Extract the (x, y) coordinate from the center of the cell holding the provided text.  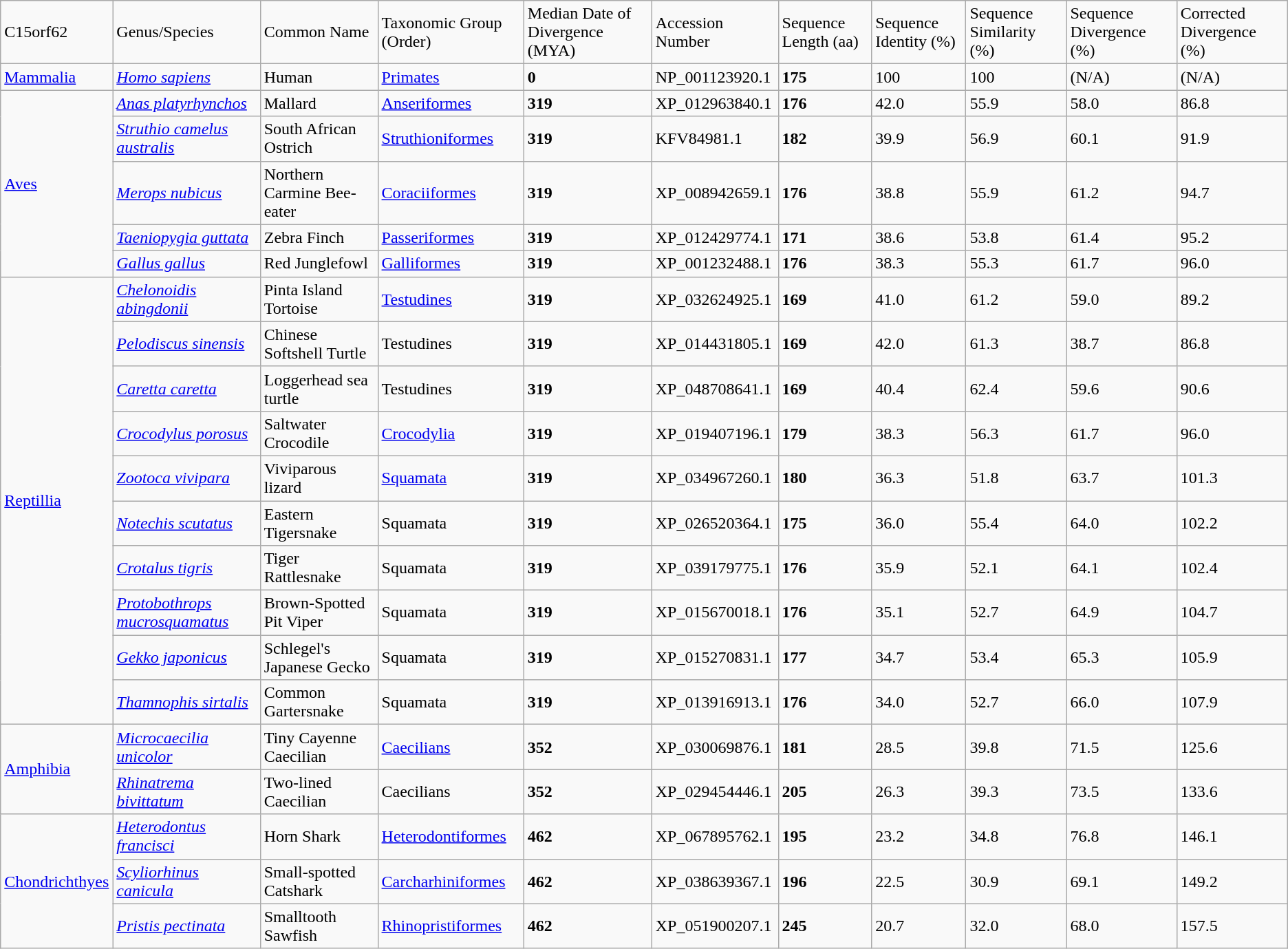
Crocodylia (451, 434)
Coraciiformes (451, 193)
58.0 (1121, 103)
Heterodontiformes (451, 837)
38.7 (1121, 344)
Zootoca vivipara (186, 478)
Pelodiscus sinensis (186, 344)
South African Ostrich (319, 139)
39.8 (1016, 747)
Common Gartersnake (319, 702)
XP_013916913.1 (715, 702)
Chelonoidis abingdonii (186, 299)
0 (588, 77)
Schlegel's Japanese Gecko (319, 658)
35.9 (919, 568)
XP_034967260.1 (715, 478)
XP_008942659.1 (715, 193)
Sequence Similarity (%) (1016, 32)
Eastern Tigersnake (319, 523)
61.3 (1016, 344)
Red Junglefowl (319, 264)
Struthio camelus australis (186, 139)
Chondrichthyes (56, 881)
XP_015270831.1 (715, 658)
Human (319, 77)
26.3 (919, 791)
KFV84981.1 (715, 139)
Microcaecilia unicolor (186, 747)
Tiny Cayenne Caecilian (319, 747)
C15orf62 (56, 32)
107.9 (1232, 702)
Zebra Finch (319, 237)
Aves (56, 183)
94.7 (1232, 193)
XP_015670018.1 (715, 612)
245 (825, 926)
XP_038639367.1 (715, 881)
Crotalus tigris (186, 568)
171 (825, 237)
28.5 (919, 747)
Crocodylus porosus (186, 434)
Viviparous lizard (319, 478)
101.3 (1232, 478)
XP_051900207.1 (715, 926)
Pristis pectinata (186, 926)
XP_029454446.1 (715, 791)
35.1 (919, 612)
90.6 (1232, 388)
53.4 (1016, 658)
73.5 (1121, 791)
23.2 (919, 837)
Chinese Softshell Turtle (319, 344)
Rhinatrema bivittatum (186, 791)
Corrected Divergence (%) (1232, 32)
102.4 (1232, 568)
22.5 (919, 881)
Notechis scutatus (186, 523)
34.7 (919, 658)
XP_019407196.1 (715, 434)
36.0 (919, 523)
XP_012963840.1 (715, 103)
205 (825, 791)
NP_001123920.1 (715, 77)
62.4 (1016, 388)
XP_039179775.1 (715, 568)
Brown-Spotted Pit Viper (319, 612)
76.8 (1121, 837)
71.5 (1121, 747)
40.4 (919, 388)
Taeniopygia guttata (186, 237)
Struthioniformes (451, 139)
195 (825, 837)
69.1 (1121, 881)
XP_048708641.1 (715, 388)
38.6 (919, 237)
64.0 (1121, 523)
102.2 (1232, 523)
34.0 (919, 702)
Median Date of Divergence (MYA) (588, 32)
Gallus gallus (186, 264)
XP_014431805.1 (715, 344)
181 (825, 747)
Smalltooth Sawfish (319, 926)
53.8 (1016, 237)
Pinta Island Tortoise (319, 299)
180 (825, 478)
Caretta caretta (186, 388)
56.9 (1016, 139)
XP_032624925.1 (715, 299)
Galliformes (451, 264)
Genus/Species (186, 32)
56.3 (1016, 434)
36.3 (919, 478)
Carcharhiniformes (451, 881)
XP_012429774.1 (715, 237)
Protobothrops mucrosquamatus (186, 612)
Gekko japonicus (186, 658)
Anas platyrhynchos (186, 103)
64.9 (1121, 612)
Loggerhead sea turtle (319, 388)
55.3 (1016, 264)
XP_001232488.1 (715, 264)
38.8 (919, 193)
125.6 (1232, 747)
Taxonomic Group (Order) (451, 32)
60.1 (1121, 139)
66.0 (1121, 702)
XP_026520364.1 (715, 523)
Small-spotted Catshark (319, 881)
157.5 (1232, 926)
182 (825, 139)
Reptillia (56, 501)
Anseriformes (451, 103)
32.0 (1016, 926)
51.8 (1016, 478)
Sequence Identity (%) (919, 32)
89.2 (1232, 299)
59.6 (1121, 388)
65.3 (1121, 658)
63.7 (1121, 478)
41.0 (919, 299)
Sequence Divergence (%) (1121, 32)
Thamnophis sirtalis (186, 702)
Mallard (319, 103)
Sequence Length (aa) (825, 32)
61.4 (1121, 237)
XP_067895762.1 (715, 837)
179 (825, 434)
Accession Number (715, 32)
105.9 (1232, 658)
39.9 (919, 139)
196 (825, 881)
Scyliorhinus canicula (186, 881)
Horn Shark (319, 837)
177 (825, 658)
95.2 (1232, 237)
Two-lined Caecilian (319, 791)
XP_030069876.1 (715, 747)
104.7 (1232, 612)
20.7 (919, 926)
Primates (451, 77)
Saltwater Crocodile (319, 434)
55.4 (1016, 523)
Heterodontus francisci (186, 837)
133.6 (1232, 791)
39.3 (1016, 791)
59.0 (1121, 299)
Amphibia (56, 769)
Tiger Rattlesnake (319, 568)
Passeriformes (451, 237)
146.1 (1232, 837)
Northern Carmine Bee-eater (319, 193)
149.2 (1232, 881)
52.1 (1016, 568)
Merops nubicus (186, 193)
91.9 (1232, 139)
64.1 (1121, 568)
Homo sapiens (186, 77)
68.0 (1121, 926)
30.9 (1016, 881)
Common Name (319, 32)
34.8 (1016, 837)
Rhinopristiformes (451, 926)
Mammalia (56, 77)
